From the cell containing the given text, extract its center point as [X, Y] coordinate. 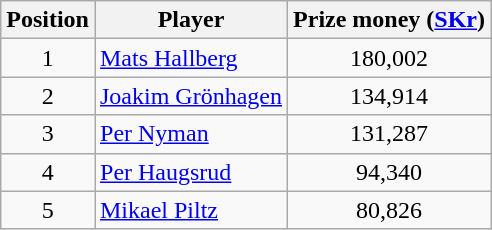
Per Nyman [190, 134]
5 [48, 210]
80,826 [390, 210]
1 [48, 58]
131,287 [390, 134]
180,002 [390, 58]
Player [190, 20]
134,914 [390, 96]
Prize money (SKr) [390, 20]
94,340 [390, 172]
Joakim Grönhagen [190, 96]
Mats Hallberg [190, 58]
Per Haugsrud [190, 172]
2 [48, 96]
3 [48, 134]
Mikael Piltz [190, 210]
Position [48, 20]
4 [48, 172]
